Capture the cell that displays the provided text and extract its [x, y] central coordinate. 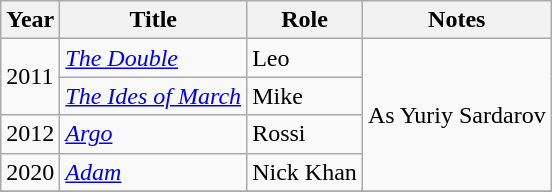
Argo [154, 134]
Leo [305, 58]
As Yuriy Sardarov [456, 115]
Notes [456, 20]
2012 [30, 134]
Mike [305, 96]
2011 [30, 77]
Nick Khan [305, 172]
2020 [30, 172]
The Double [154, 58]
Rossi [305, 134]
Adam [154, 172]
Role [305, 20]
The Ides of March [154, 96]
Year [30, 20]
Title [154, 20]
